Detect which cell encompasses the target text, then output its [X, Y] center coordinate. 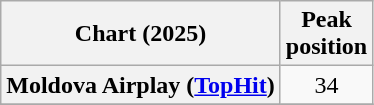
34 [326, 85]
Moldova Airplay (TopHit) [141, 85]
Chart (2025) [141, 34]
Peakposition [326, 34]
